Find where the given text appears and provide that cell's center as (x, y) coordinate. 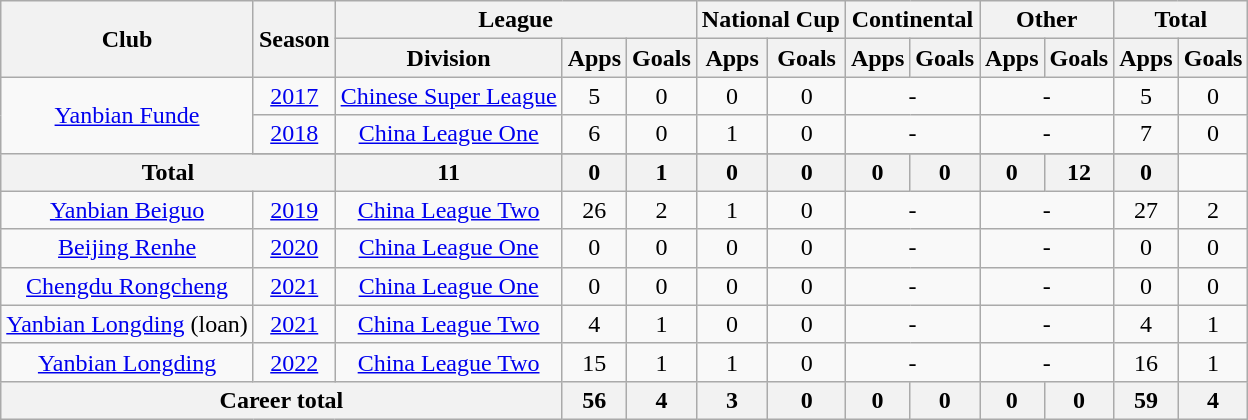
Continental (912, 20)
League (516, 20)
Chengdu Rongcheng (128, 286)
11 (448, 172)
26 (594, 210)
National Cup (770, 20)
Yanbian Funde (128, 115)
2017 (294, 96)
7 (1146, 134)
Yanbian Longding (loan) (128, 324)
56 (594, 400)
Beijing Renhe (128, 248)
2022 (294, 362)
Club (128, 39)
12 (1079, 172)
Yanbian Beiguo (128, 210)
Season (294, 39)
6 (594, 134)
27 (1146, 210)
2020 (294, 248)
Chinese Super League (448, 96)
Career total (282, 400)
16 (1146, 362)
Division (448, 58)
Yanbian Longding (128, 362)
59 (1146, 400)
15 (594, 362)
2018 (294, 134)
3 (732, 400)
2019 (294, 210)
Other (1047, 20)
